Provide the (X, Y) coordinate of the cell's center where the given text is located.  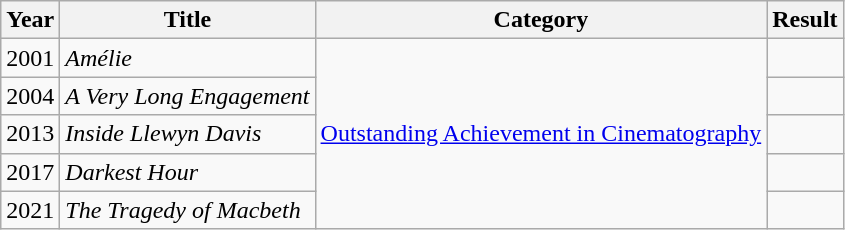
The Tragedy of Macbeth (188, 210)
Inside Llewyn Davis (188, 134)
Title (188, 20)
Amélie (188, 58)
Outstanding Achievement in Cinematography (541, 134)
Darkest Hour (188, 172)
2021 (30, 210)
2017 (30, 172)
2013 (30, 134)
Year (30, 20)
Category (541, 20)
2004 (30, 96)
2001 (30, 58)
Result (805, 20)
A Very Long Engagement (188, 96)
